Detect which cell encompasses the target text, then output its (x, y) center coordinate. 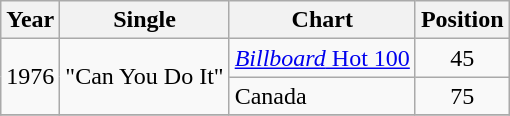
Year (30, 20)
Chart (322, 20)
Canada (322, 96)
45 (462, 58)
"Can You Do It" (144, 77)
75 (462, 96)
1976 (30, 77)
Position (462, 20)
Billboard Hot 100 (322, 58)
Single (144, 20)
